Scan for the cell matching the given text and deliver its (X, Y) coordinate at center. 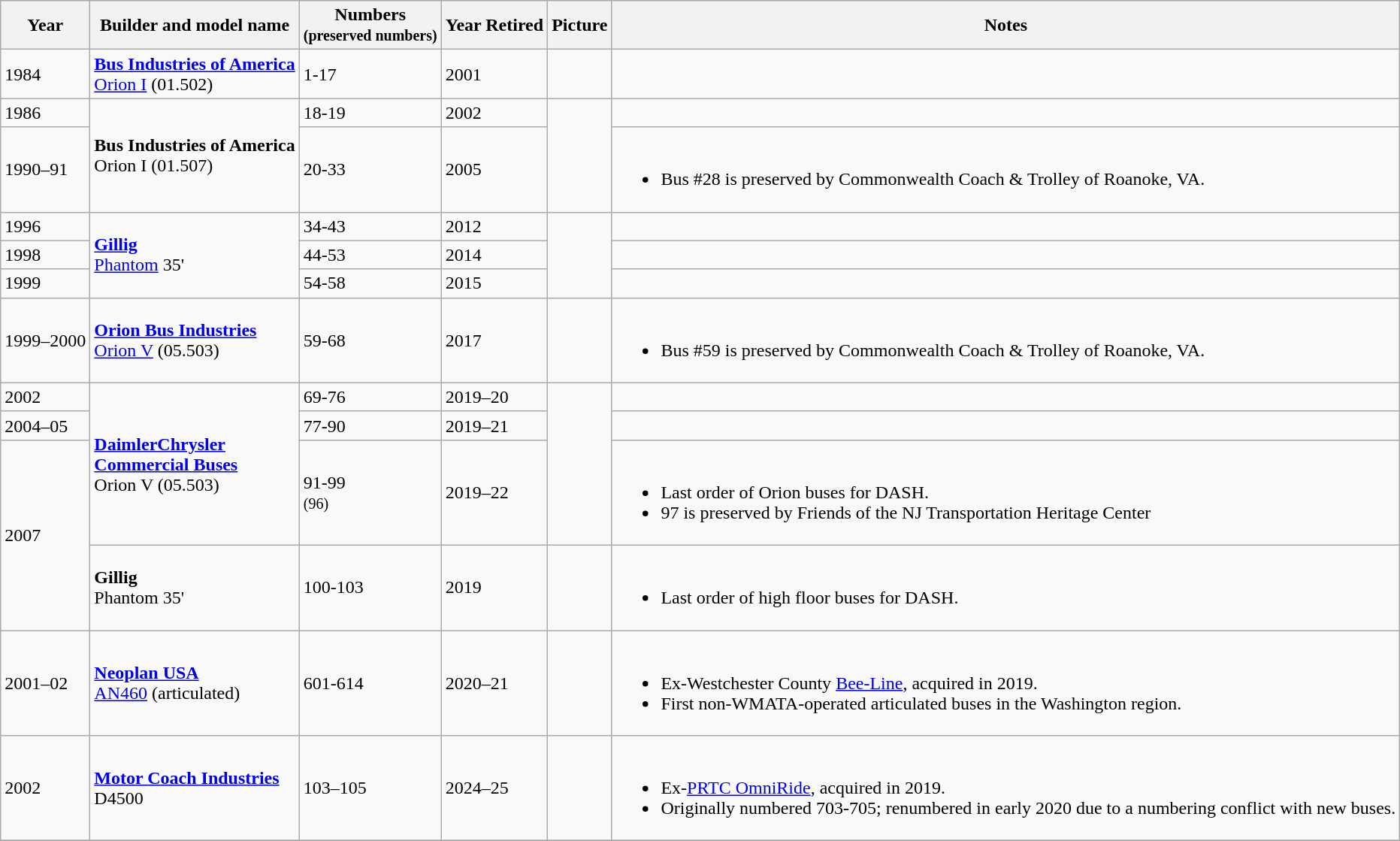
2019–21 (494, 425)
Picture (580, 26)
91-99 (96) (370, 492)
2015 (494, 283)
1990–91 (45, 170)
Last order of Orion buses for DASH.97 is preserved by Friends of the NJ Transportation Heritage Center (1005, 492)
20-33 (370, 170)
2019 (494, 588)
69-76 (370, 397)
Bus #59 is preserved by Commonwealth Coach & Trolley of Roanoke, VA. (1005, 340)
34-43 (370, 226)
1999–2000 (45, 340)
Neoplan USAAN460 (articulated) (195, 682)
1986 (45, 113)
2020–21 (494, 682)
77-90 (370, 425)
18-19 (370, 113)
1999 (45, 283)
601-614 (370, 682)
Builder and model name (195, 26)
2001 (494, 74)
2012 (494, 226)
Bus Industries of AmericaOrion I (01.507) (195, 155)
Motor Coach IndustriesD4500 (195, 788)
Bus Industries of AmericaOrion I (01.502) (195, 74)
Bus #28 is preserved by Commonwealth Coach & Trolley of Roanoke, VA. (1005, 170)
Year (45, 26)
Orion Bus IndustriesOrion V (05.503) (195, 340)
2014 (494, 255)
Year Retired (494, 26)
1984 (45, 74)
Ex-PRTC OmniRide, acquired in 2019.Originally numbered 703-705; renumbered in early 2020 due to a numbering conflict with new buses. (1005, 788)
1996 (45, 226)
54-58 (370, 283)
2024–25 (494, 788)
Last order of high floor buses for DASH. (1005, 588)
100-103 (370, 588)
Notes (1005, 26)
44-53 (370, 255)
2017 (494, 340)
DaimlerChryslerCommercial BusesOrion V (05.503) (195, 464)
1998 (45, 255)
2019–22 (494, 492)
2005 (494, 170)
Ex-Westchester County Bee-Line, acquired in 2019.First non-WMATA-operated articulated buses in the Washington region. (1005, 682)
103–105 (370, 788)
Numbers(preserved numbers) (370, 26)
2019–20 (494, 397)
1-17 (370, 74)
59-68 (370, 340)
2001–02 (45, 682)
2004–05 (45, 425)
2007 (45, 535)
